Extract the [X, Y] coordinate from the center of the cell holding the provided text.  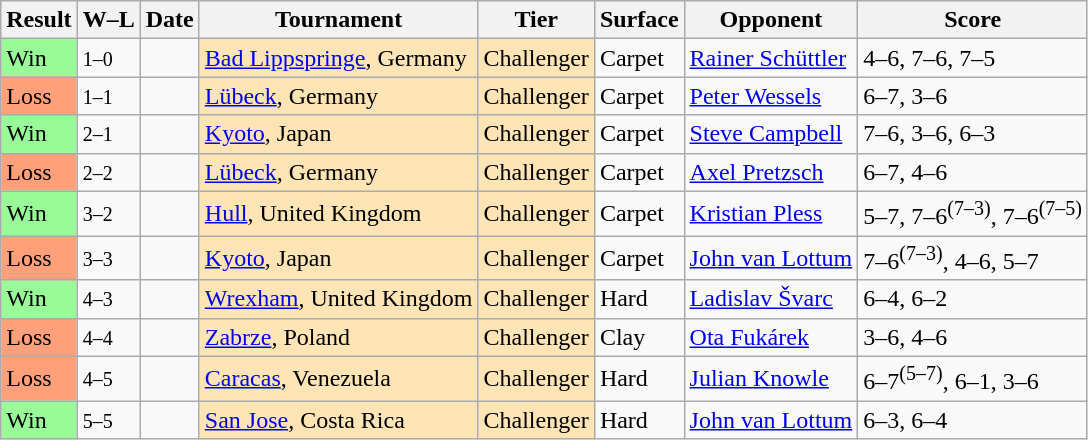
Zabrze, Poland [338, 337]
Opponent [771, 20]
2–2 [108, 172]
4–4 [108, 337]
Date [170, 20]
6–3, 6–4 [973, 420]
Caracas, Venezuela [338, 378]
4–3 [108, 299]
6–7, 4–6 [973, 172]
4–6, 7–6, 7–5 [973, 58]
Peter Wessels [771, 96]
4–5 [108, 378]
Rainer Schüttler [771, 58]
W–L [108, 20]
6–7(5–7), 6–1, 3–6 [973, 378]
7–6(7–3), 4–6, 5–7 [973, 258]
3–2 [108, 214]
Ladislav Švarc [771, 299]
Clay [639, 337]
Surface [639, 20]
Steve Campbell [771, 134]
Tier [536, 20]
3–6, 4–6 [973, 337]
Kristian Pless [771, 214]
San Jose, Costa Rica [338, 420]
Julian Knowle [771, 378]
Wrexham, United Kingdom [338, 299]
Hull, United Kingdom [338, 214]
Axel Pretzsch [771, 172]
6–7, 3–6 [973, 96]
Tournament [338, 20]
Bad Lippspringe, Germany [338, 58]
Ota Fukárek [771, 337]
2–1 [108, 134]
Score [973, 20]
6–4, 6–2 [973, 299]
1–0 [108, 58]
5–5 [108, 420]
1–1 [108, 96]
5–7, 7–6(7–3), 7–6(7–5) [973, 214]
7–6, 3–6, 6–3 [973, 134]
3–3 [108, 258]
Result [39, 20]
